Capture the cell that displays the provided text and extract its [X, Y] central coordinate. 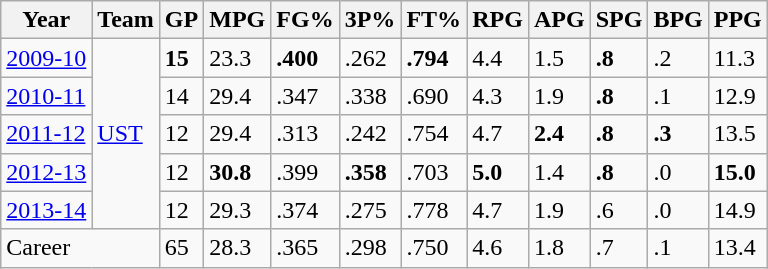
APG [559, 20]
.6 [619, 210]
.703 [434, 172]
3P% [370, 20]
RPG [498, 20]
5.0 [498, 172]
2013-14 [46, 210]
.313 [305, 134]
4.3 [498, 96]
UST [126, 134]
PPG [738, 20]
2009-10 [46, 58]
.750 [434, 248]
BPG [678, 20]
.242 [370, 134]
.7 [619, 248]
.778 [434, 210]
2012-13 [46, 172]
.338 [370, 96]
.275 [370, 210]
.262 [370, 58]
.374 [305, 210]
.690 [434, 96]
30.8 [238, 172]
28.3 [238, 248]
MPG [238, 20]
.347 [305, 96]
1.5 [559, 58]
.358 [370, 172]
4.6 [498, 248]
.3 [678, 134]
2010-11 [46, 96]
14.9 [738, 210]
.754 [434, 134]
14 [181, 96]
4.4 [498, 58]
.2 [678, 58]
65 [181, 248]
15.0 [738, 172]
.794 [434, 58]
13.4 [738, 248]
Career [80, 248]
.365 [305, 248]
13.5 [738, 134]
FG% [305, 20]
15 [181, 58]
Year [46, 20]
.399 [305, 172]
FT% [434, 20]
11.3 [738, 58]
GP [181, 20]
2.4 [559, 134]
1.8 [559, 248]
1.4 [559, 172]
SPG [619, 20]
Team [126, 20]
2011-12 [46, 134]
29.3 [238, 210]
.400 [305, 58]
23.3 [238, 58]
12.9 [738, 96]
.298 [370, 248]
